Find where the given text appears and provide that cell's center as [x, y] coordinate. 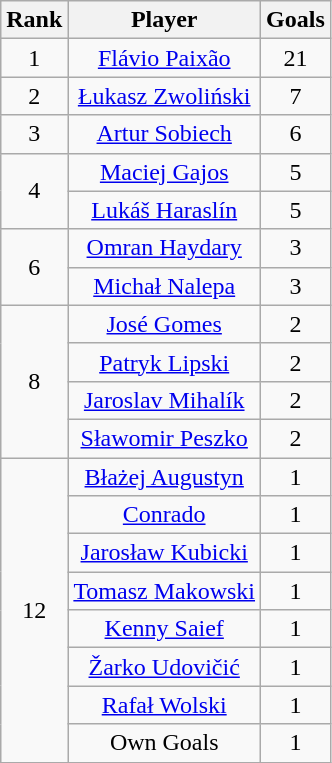
Łukasz Zwoliński [164, 96]
Lukáš Haraslín [164, 210]
Błażej Augustyn [164, 477]
8 [34, 381]
Conrado [164, 515]
12 [34, 610]
Sławomir Peszko [164, 438]
Omran Haydary [164, 248]
Rank [34, 20]
Michał Nalepa [164, 286]
Player [164, 20]
Jarosław Kubicki [164, 553]
José Gomes [164, 324]
21 [296, 58]
Own Goals [164, 743]
Kenny Saief [164, 629]
Tomasz Makowski [164, 591]
7 [296, 96]
Patryk Lipski [164, 362]
Flávio Paixão [164, 58]
Jaroslav Mihalík [164, 400]
Goals [296, 20]
Maciej Gajos [164, 172]
4 [34, 191]
Rafał Wolski [164, 705]
Artur Sobiech [164, 134]
Žarko Udovičić [164, 667]
